Return [X, Y] of the center of cell containing provided text 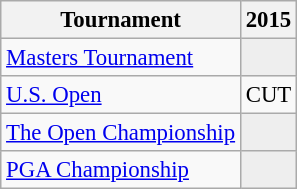
U.S. Open [121, 95]
The Open Championship [121, 133]
Masters Tournament [121, 58]
CUT [268, 95]
2015 [268, 20]
Tournament [121, 20]
PGA Championship [121, 170]
